Capture the cell that displays the provided text and extract its (x, y) central coordinate. 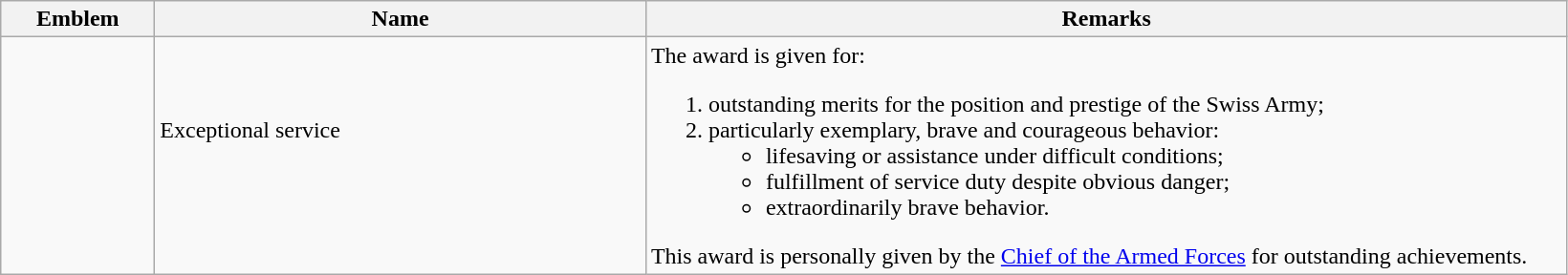
Exceptional service (401, 156)
Emblem (78, 19)
Name (401, 19)
Remarks (1106, 19)
